For the text-containing cell, return its midpoint in (x, y) coordinate format. 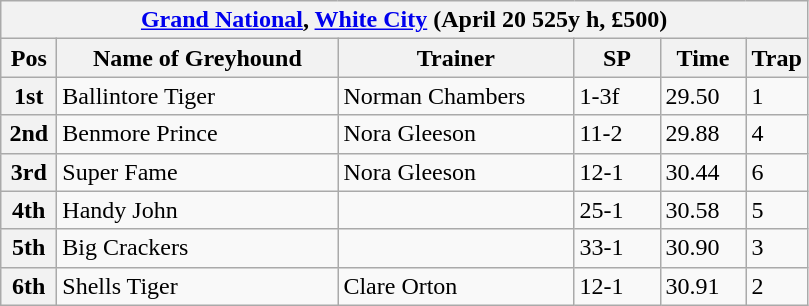
Name of Greyhound (198, 58)
Trainer (456, 58)
3 (776, 248)
2 (776, 286)
29.88 (703, 134)
Handy John (198, 210)
30.90 (703, 248)
25-1 (617, 210)
1st (29, 96)
Super Fame (198, 172)
2nd (29, 134)
1 (776, 96)
Shells Tiger (198, 286)
11-2 (617, 134)
30.58 (703, 210)
33-1 (617, 248)
1-3f (617, 96)
5 (776, 210)
Ballintore Tiger (198, 96)
SP (617, 58)
30.44 (703, 172)
Pos (29, 58)
4th (29, 210)
Grand National, White City (April 20 525y h, £500) (404, 20)
6th (29, 286)
29.50 (703, 96)
Clare Orton (456, 286)
4 (776, 134)
Trap (776, 58)
30.91 (703, 286)
3rd (29, 172)
Big Crackers (198, 248)
Time (703, 58)
Benmore Prince (198, 134)
Norman Chambers (456, 96)
6 (776, 172)
5th (29, 248)
